Scan for the cell matching the given text and deliver its [X, Y] coordinate at center. 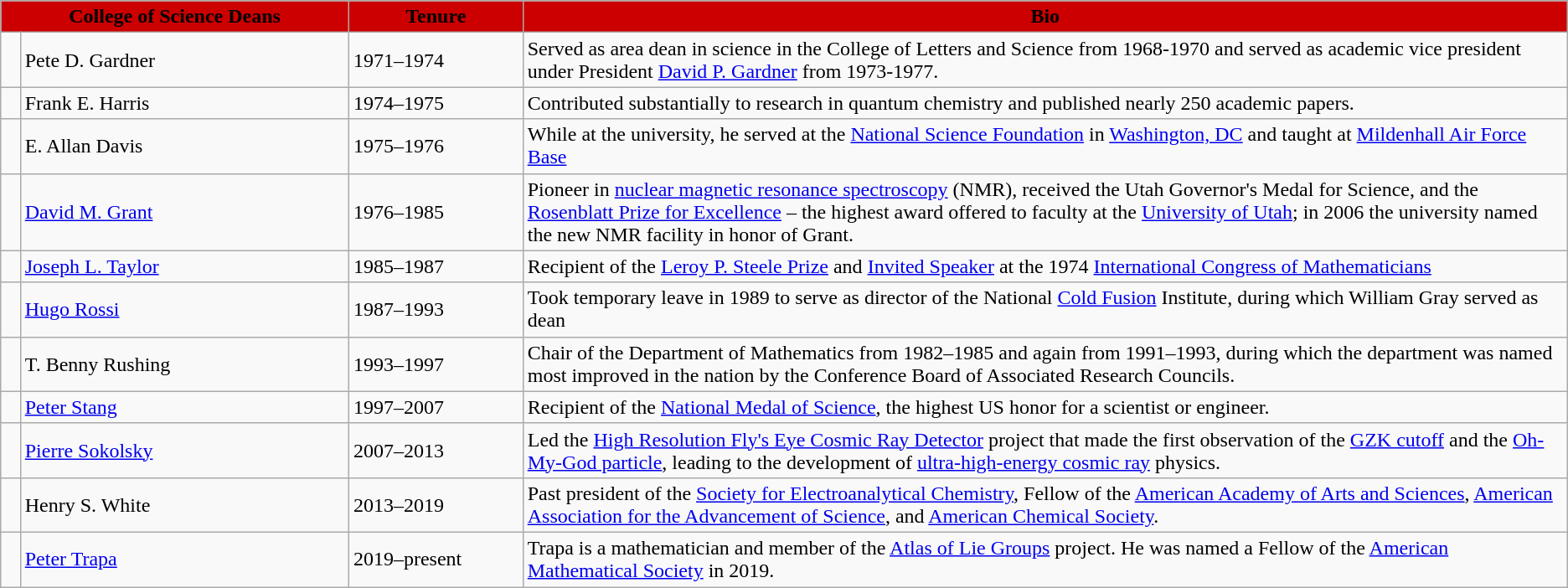
Pete D. Gardner [184, 60]
Hugo Rossi [184, 310]
2019–present [436, 560]
1993–1997 [436, 364]
1985–1987 [436, 266]
2007–2013 [436, 451]
2013–2019 [436, 504]
1987–1993 [436, 310]
1976–1985 [436, 212]
Peter Stang [184, 407]
T. Benny Rushing [184, 364]
1975–1976 [436, 146]
Tenure [436, 17]
Joseph L. Taylor [184, 266]
Peter Trapa [184, 560]
Took temporary leave in 1989 to serve as director of the National Cold Fusion Institute, during which William Gray served as dean [1045, 310]
Henry S. White [184, 504]
College of Science Deans [175, 17]
Contributed substantially to research in quantum chemistry and published nearly 250 academic papers. [1045, 103]
1997–2007 [436, 407]
Frank E. Harris [184, 103]
1974–1975 [436, 103]
Recipient of the Leroy P. Steele Prize and Invited Speaker at the 1974 International Congress of Mathematicians [1045, 266]
E. Allan Davis [184, 146]
Recipient of the National Medal of Science, the highest US honor for a scientist or engineer. [1045, 407]
David M. Grant [184, 212]
1971–1974 [436, 60]
Pierre Sokolsky [184, 451]
While at the university, he served at the National Science Foundation in Washington, DC and taught at Mildenhall Air Force Base [1045, 146]
Trapa is a mathematician and member of the Atlas of Lie Groups project. He was named a Fellow of the American Mathematical Society in 2019. [1045, 560]
Bio [1045, 17]
